Output the (X, Y) coordinate of the center of the cell containing the given text.  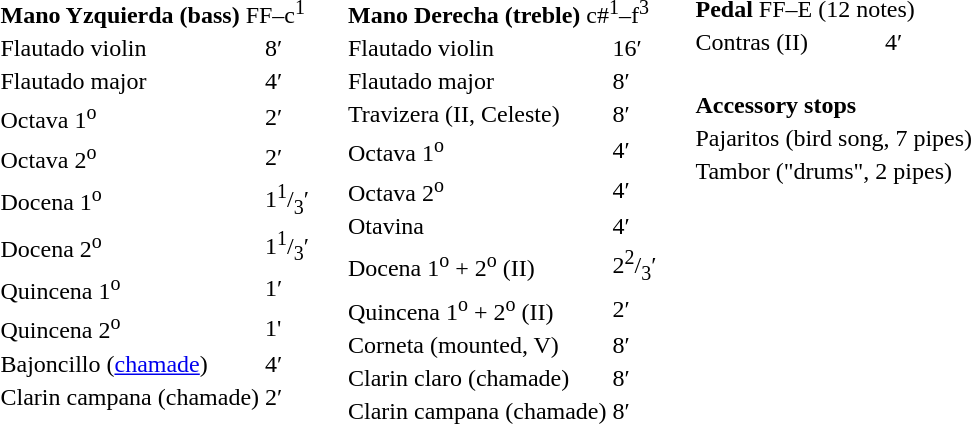
Corneta (mounted, V) (477, 345)
Quincena 1o + 2o (II) (477, 308)
Octava 2o (477, 190)
Clarin claro (chamade) (477, 378)
22/3′ (634, 266)
Flautado major (477, 81)
1' (288, 328)
Travizera (II, Celeste) (477, 114)
16′ (634, 48)
Octava 1o (477, 150)
Docena 1o + 2o (II) (477, 266)
1′ (288, 288)
Otavina (477, 226)
Contras (II) (788, 42)
Flautado violin (477, 48)
